For the text-containing cell, return its midpoint in (x, y) coordinate format. 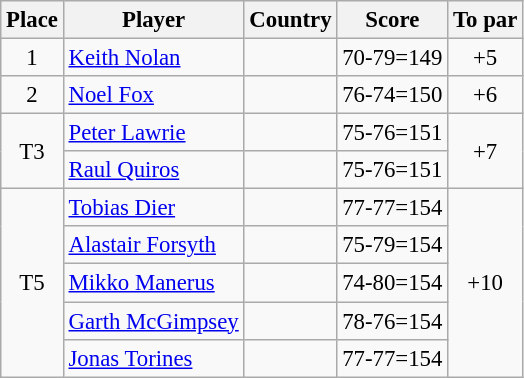
Tobias Dier (154, 208)
70-79=149 (392, 58)
78-76=154 (392, 321)
+6 (486, 95)
+7 (486, 152)
Country (290, 20)
T5 (32, 283)
Noel Fox (154, 95)
Mikko Manerus (154, 283)
To par (486, 20)
75-79=154 (392, 245)
Raul Quiros (154, 170)
Score (392, 20)
2 (32, 95)
1 (32, 58)
76-74=150 (392, 95)
Alastair Forsyth (154, 245)
Keith Nolan (154, 58)
Jonas Torines (154, 358)
Peter Lawrie (154, 133)
74-80=154 (392, 283)
+5 (486, 58)
Player (154, 20)
Place (32, 20)
Garth McGimpsey (154, 321)
+10 (486, 283)
T3 (32, 152)
